Search for the cell housing the specified text and yield its [x, y] center coordinate. 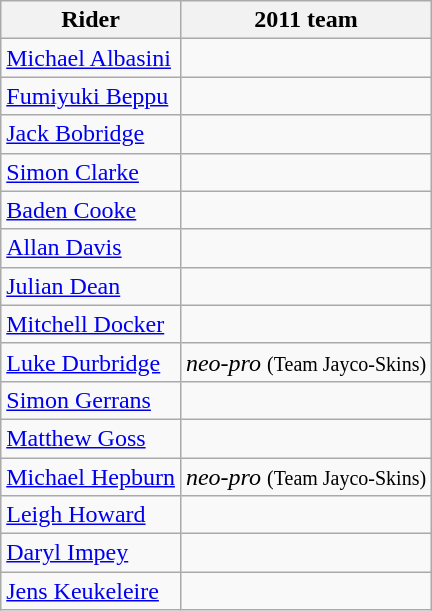
Fumiyuki Beppu [91, 96]
Mitchell Docker [91, 324]
Jack Bobridge [91, 134]
Simon Gerrans [91, 400]
Baden Cooke [91, 210]
Allan Davis [91, 248]
Michael Hepburn [91, 477]
2011 team [306, 20]
Leigh Howard [91, 515]
Luke Durbridge [91, 362]
Simon Clarke [91, 172]
Jens Keukeleire [91, 591]
Julian Dean [91, 286]
Matthew Goss [91, 438]
Rider [91, 20]
Michael Albasini [91, 58]
Daryl Impey [91, 553]
